Return (X, Y) of the center of cell containing provided text 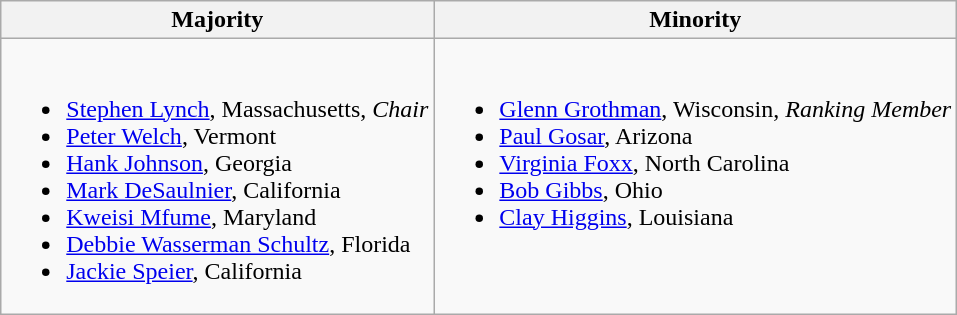
Majority (218, 20)
Minority (696, 20)
Glenn Grothman, Wisconsin, Ranking MemberPaul Gosar, ArizonaVirginia Foxx, North CarolinaBob Gibbs, OhioClay Higgins, Louisiana (696, 176)
